Scan for the cell matching the given text and deliver its [x, y] coordinate at center. 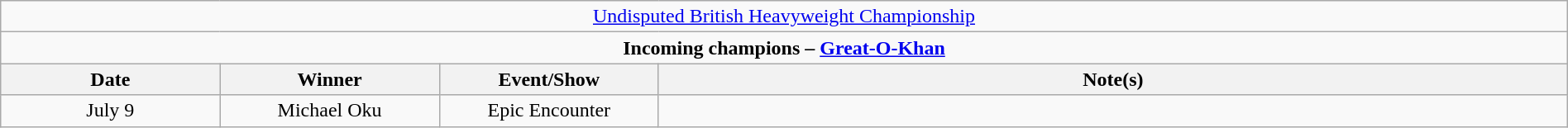
Winner [329, 79]
Event/Show [549, 79]
Note(s) [1113, 79]
Date [111, 79]
July 9 [111, 111]
Undisputed British Heavyweight Championship [784, 17]
Michael Oku [329, 111]
Epic Encounter [549, 111]
Incoming champions – Great-O-Khan [784, 48]
